Provide the [X, Y] coordinate of the cell's center where the given text is located.  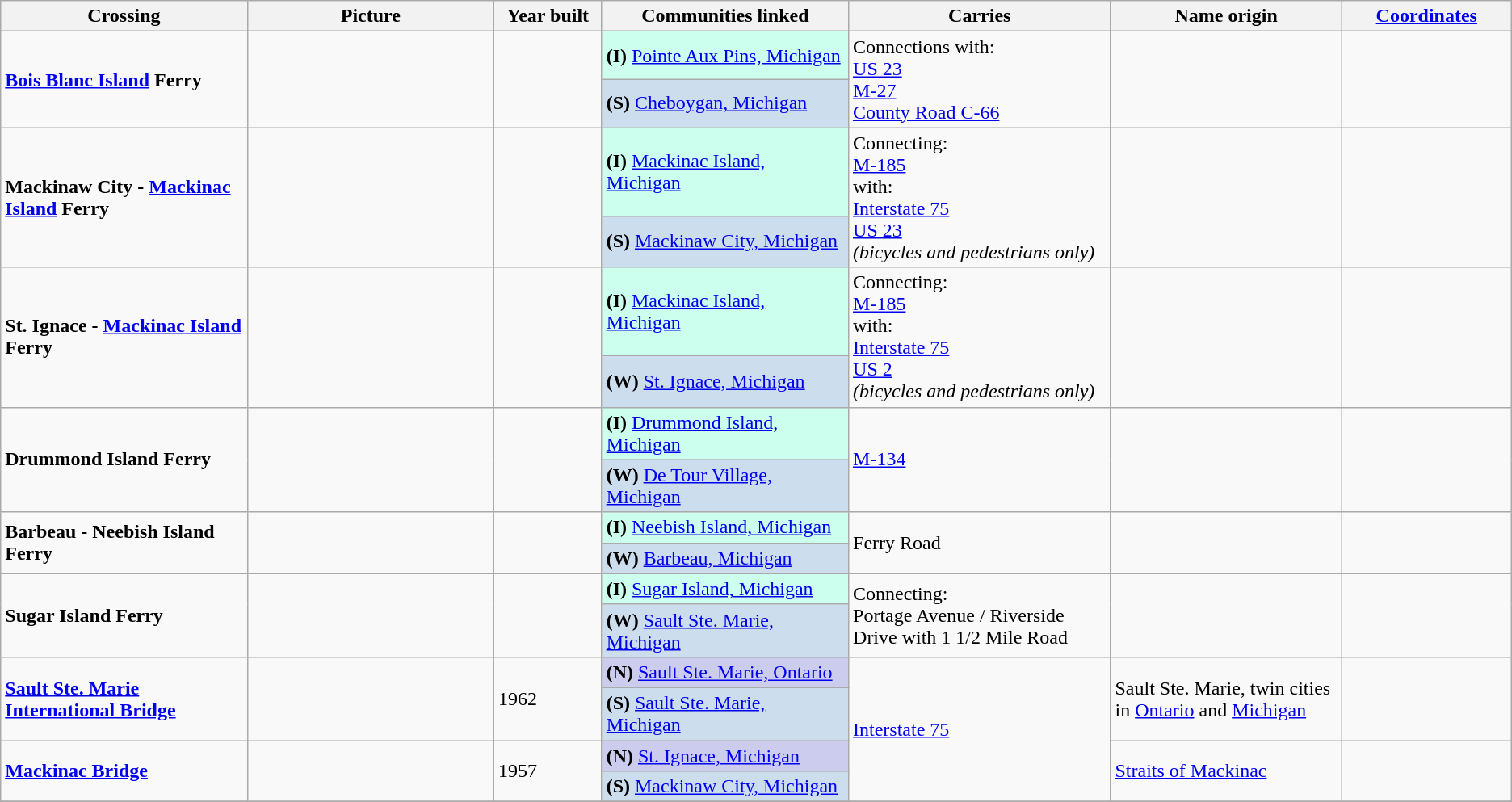
(I) Sugar Island, Michigan [725, 589]
(W) St. Ignace, Michigan [725, 381]
(S) Sault Ste. Marie, Michigan [725, 714]
1957 [548, 771]
Year built [548, 16]
(W) Barbeau, Michigan [725, 558]
(I) Drummond Island, Michigan [725, 433]
(S) Cheboygan, Michigan [725, 103]
M-134 [980, 460]
(W) Sault Ste. Marie, Michigan [725, 630]
Connecting:M-185with: Interstate 75 US 23(bicycles and pedestrians only) [980, 197]
Mackinaw City - Mackinac Island Ferry [124, 197]
(N) St. Ignace, Michigan [725, 755]
Barbeau - Neebish Island Ferry [124, 543]
Sault Ste. Marie, twin cities in Ontario and Michigan [1226, 698]
Connecting:M-185with: Interstate 75 US 2(bicycles and pedestrians only) [980, 338]
Interstate 75 [980, 729]
Connections with: US 23M-27 County Road C-66 [980, 79]
St. Ignace - Mackinac Island Ferry [124, 338]
Communities linked [725, 16]
1962 [548, 698]
Crossing [124, 16]
(I) Neebish Island, Michigan [725, 527]
Coordinates [1426, 16]
Sault Ste. Marie International Bridge [124, 698]
Name origin [1226, 16]
(W) De Tour Village, Michigan [725, 486]
(N) Sault Ste. Marie, Ontario [725, 672]
Sugar Island Ferry [124, 615]
(I) Pointe Aux Pins, Michigan [725, 56]
Straits of Mackinac [1226, 771]
Connecting: Portage Avenue / Riverside Drive with 1 1/2 Mile Road [980, 615]
Bois Blanc Island Ferry [124, 79]
Ferry Road [980, 543]
Drummond Island Ferry [124, 460]
Carries [980, 16]
Mackinac Bridge [124, 771]
Picture [370, 16]
